For the text-containing cell, return its midpoint in (X, Y) coordinate format. 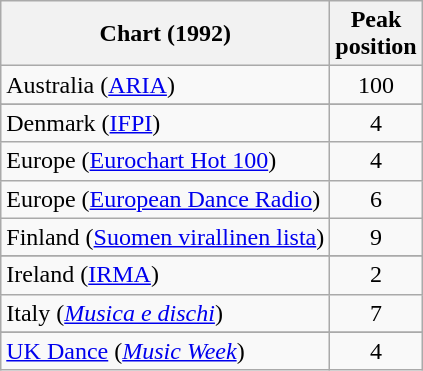
2 (376, 275)
Chart (1992) (166, 34)
Australia (ARIA) (166, 85)
Denmark (IFPI) (166, 123)
7 (376, 313)
Peakposition (376, 34)
6 (376, 199)
Finland (Suomen virallinen lista) (166, 237)
Europe (Eurochart Hot 100) (166, 161)
Europe (European Dance Radio) (166, 199)
Italy (Musica e dischi) (166, 313)
UK Dance (Music Week) (166, 351)
Ireland (IRMA) (166, 275)
9 (376, 237)
100 (376, 85)
